Search for the cell housing the specified text and yield its [x, y] center coordinate. 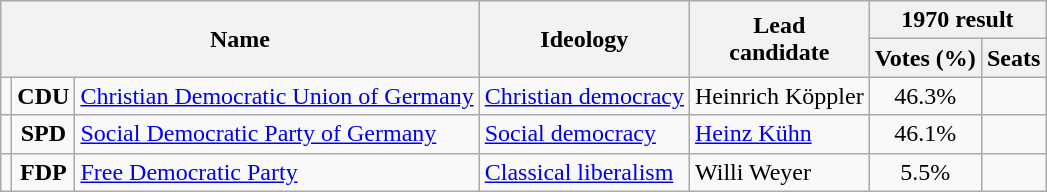
46.3% [925, 96]
Christian democracy [584, 96]
Heinz Kühn [780, 134]
SPD [44, 134]
Christian Democratic Union of Germany [277, 96]
Ideology [584, 39]
Heinrich Köppler [780, 96]
Leadcandidate [780, 39]
Social democracy [584, 134]
1970 result [958, 20]
Social Democratic Party of Germany [277, 134]
46.1% [925, 134]
CDU [44, 96]
Free Democratic Party [277, 172]
Votes (%) [925, 58]
5.5% [925, 172]
Classical liberalism [584, 172]
Seats [1013, 58]
Willi Weyer [780, 172]
FDP [44, 172]
Name [240, 39]
